Output the [x, y] coordinate of the center of the cell containing the given text.  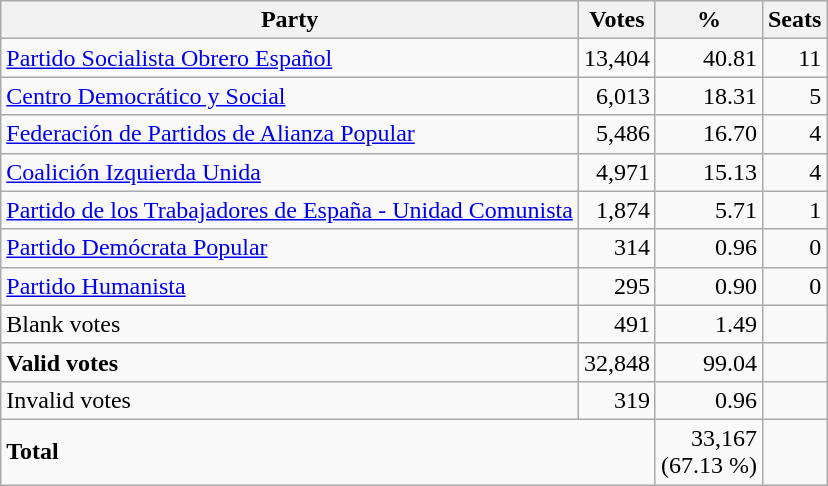
32,848 [616, 362]
99.04 [708, 362]
15.13 [708, 172]
Blank votes [290, 324]
Partido de los Trabajadores de España - Unidad Comunista [290, 210]
Partido Demócrata Popular [290, 248]
314 [616, 248]
1,874 [616, 210]
5.71 [708, 210]
Federación de Partidos de Alianza Popular [290, 134]
491 [616, 324]
0.90 [708, 286]
Party [290, 20]
5,486 [616, 134]
40.81 [708, 58]
13,404 [616, 58]
Invalid votes [290, 400]
Partido Socialista Obrero Español [290, 58]
18.31 [708, 96]
Valid votes [290, 362]
Total [328, 452]
4,971 [616, 172]
295 [616, 286]
Votes [616, 20]
Coalición Izquierda Unida [290, 172]
11 [794, 58]
319 [616, 400]
Centro Democrático y Social [290, 96]
% [708, 20]
5 [794, 96]
16.70 [708, 134]
Partido Humanista [290, 286]
Seats [794, 20]
1 [794, 210]
33,167(67.13 %) [708, 452]
1.49 [708, 324]
6,013 [616, 96]
